Scan for the cell matching the given text and deliver its (X, Y) coordinate at center. 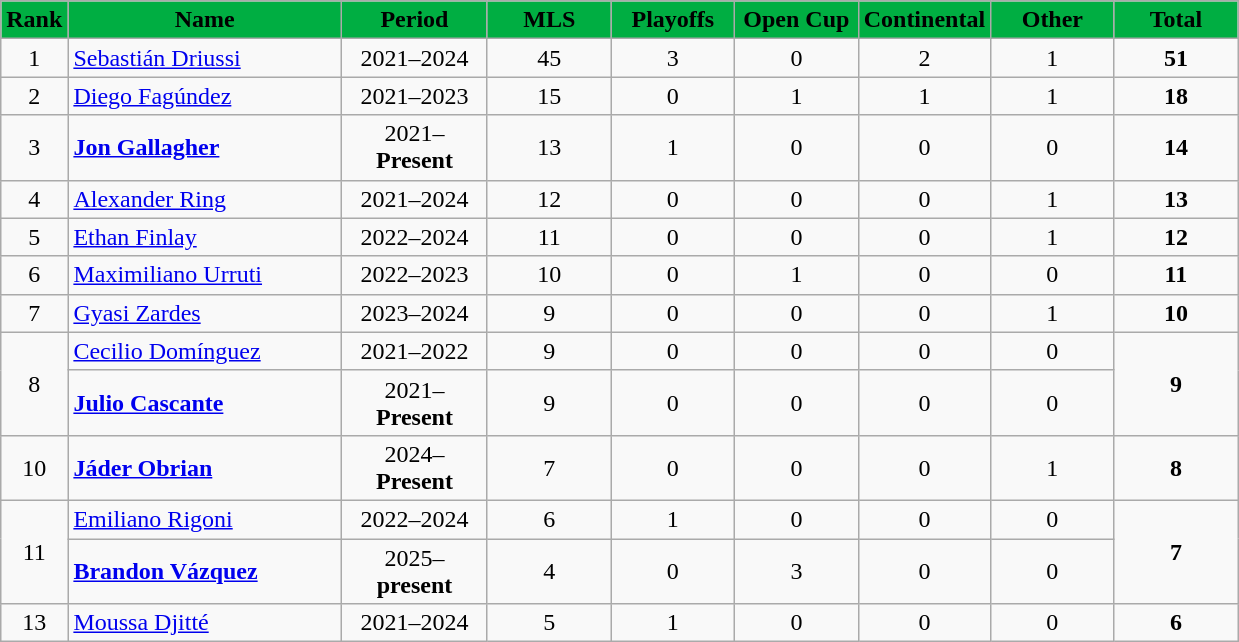
Playoffs (673, 20)
Ethan Finlay (205, 237)
45 (549, 58)
Period (414, 20)
Alexander Ring (205, 199)
Julio Cascante (205, 402)
Total (1176, 20)
2024–Present (414, 468)
Other (1053, 20)
Maximiliano Urruti (205, 275)
2023–2024 (414, 313)
Name (205, 20)
51 (1176, 58)
Cecilio Domínguez (205, 351)
2021–2023 (414, 96)
Jáder Obrian (205, 468)
Brandon Vázquez (205, 570)
Continental (924, 20)
2021–2022 (414, 351)
Emiliano Rigoni (205, 519)
2025–present (414, 570)
Jon Gallagher (205, 148)
2022–2023 (414, 275)
Diego Fagúndez (205, 96)
Rank (34, 20)
Open Cup (797, 20)
Sebastián Driussi (205, 58)
18 (1176, 96)
15 (549, 96)
Gyasi Zardes (205, 313)
MLS (549, 20)
14 (1176, 148)
Moussa Djitté (205, 623)
